For the text-containing cell, return its midpoint in [x, y] coordinate format. 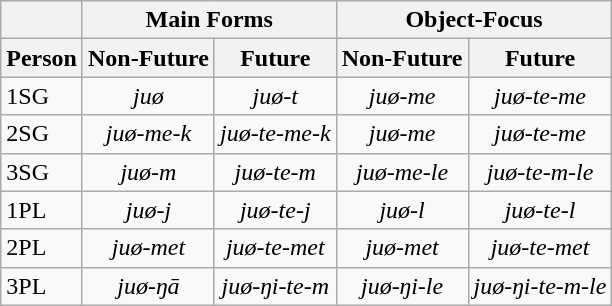
juø-t [275, 96]
juø-me-le [402, 172]
juø-te-m [275, 172]
juø-te-l [540, 210]
juø-j [148, 210]
juø-me-k [148, 134]
2PL [42, 248]
3SG [42, 172]
juø-m [148, 172]
Person [42, 58]
juø-ŋi-te-m-le [540, 286]
juø-ŋi-le [402, 286]
juø-te-m-le [540, 172]
juø-ŋi-te-m [275, 286]
Object-Focus [474, 20]
juø [148, 96]
Main Forms [209, 20]
2SG [42, 134]
juø-l [402, 210]
1PL [42, 210]
juø-te-me-k [275, 134]
3PL [42, 286]
1SG [42, 96]
juø-te-j [275, 210]
juø-ŋā [148, 286]
